Search for the cell housing the specified text and yield its (x, y) center coordinate. 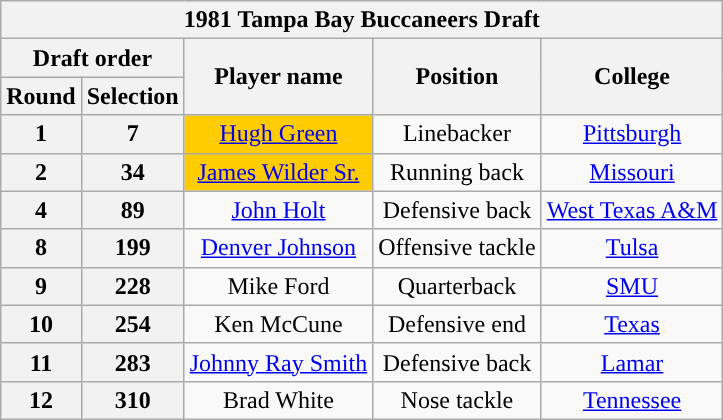
Ken McCune (278, 324)
Hugh Green (278, 134)
Running back (458, 172)
11 (41, 362)
Lamar (632, 362)
Defensive end (458, 324)
7 (132, 134)
Pittsburgh (632, 134)
199 (132, 248)
John Holt (278, 210)
8 (41, 248)
Johnny Ray Smith (278, 362)
Nose tackle (458, 400)
89 (132, 210)
Offensive tackle (458, 248)
Quarterback (458, 286)
1 (41, 134)
10 (41, 324)
9 (41, 286)
College (632, 77)
12 (41, 400)
Denver Johnson (278, 248)
Position (458, 77)
West Texas A&M (632, 210)
283 (132, 362)
1981 Tampa Bay Buccaneers Draft (362, 20)
Brad White (278, 400)
Tulsa (632, 248)
4 (41, 210)
SMU (632, 286)
Mike Ford (278, 286)
310 (132, 400)
Selection (132, 96)
2 (41, 172)
Player name (278, 77)
34 (132, 172)
James Wilder Sr. (278, 172)
228 (132, 286)
Draft order (92, 58)
Round (41, 96)
254 (132, 324)
Texas (632, 324)
Tennessee (632, 400)
Missouri (632, 172)
Linebacker (458, 134)
